Find where the given text appears and provide that cell's center as (x, y) coordinate. 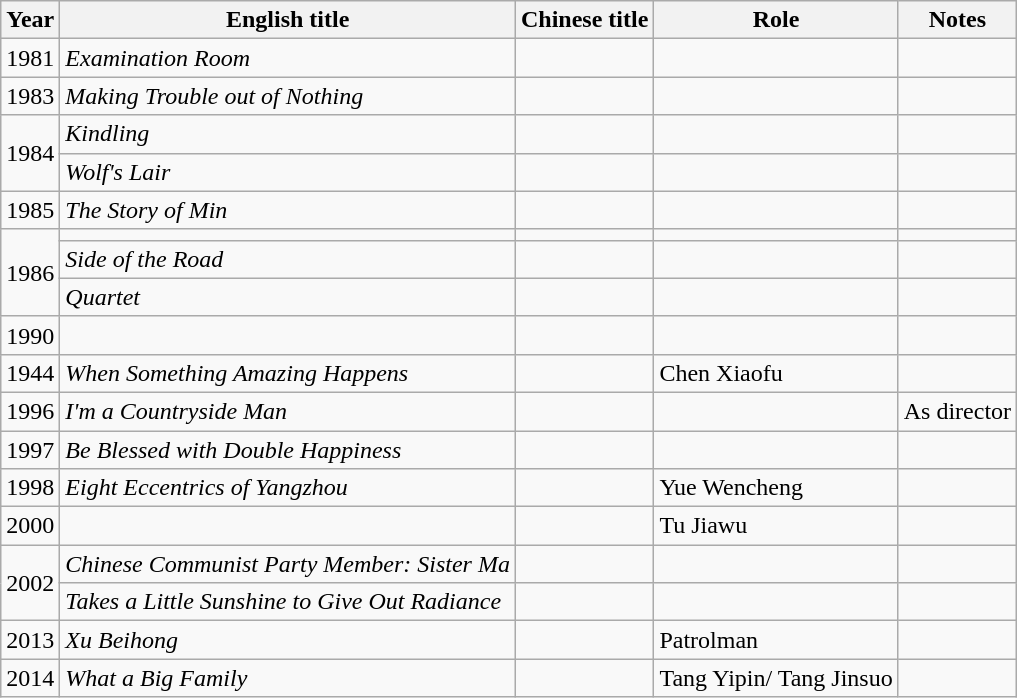
Yue Wencheng (776, 488)
1981 (30, 58)
Eight Eccentrics of Yangzhou (288, 488)
1984 (30, 153)
1983 (30, 96)
Making Trouble out of Nothing (288, 96)
Chen Xiaofu (776, 373)
2002 (30, 583)
Tu Jiawu (776, 526)
Be Blessed with Double Happiness (288, 449)
2013 (30, 640)
Quartet (288, 297)
Role (776, 20)
As director (957, 411)
Chinese Communist Party Member: Sister Ma (288, 564)
Side of the Road (288, 259)
Notes (957, 20)
What a Big Family (288, 678)
1996 (30, 411)
English title (288, 20)
The Story of Min (288, 210)
1944 (30, 373)
Examination Room (288, 58)
1990 (30, 335)
Kindling (288, 134)
Tang Yipin/ Tang Jinsuo (776, 678)
1998 (30, 488)
2014 (30, 678)
1985 (30, 210)
When Something Amazing Happens (288, 373)
Takes a Little Sunshine to Give Out Radiance (288, 602)
I'm a Countryside Man (288, 411)
Xu Beihong (288, 640)
1986 (30, 272)
Wolf's Lair (288, 172)
1997 (30, 449)
2000 (30, 526)
Year (30, 20)
Chinese title (584, 20)
Patrolman (776, 640)
